Return (X, Y) of the center of cell containing provided text 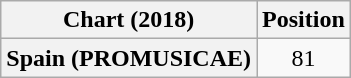
Chart (2018) (129, 20)
Spain (PROMUSICAE) (129, 58)
81 (304, 58)
Position (304, 20)
